Find where the given text appears and provide that cell's center as [X, Y] coordinate. 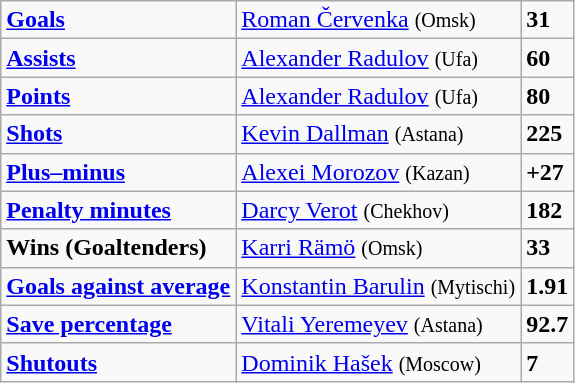
Shots [118, 134]
225 [548, 134]
Penalty minutes [118, 210]
Goals [118, 20]
Darcy Verot (Chekhov) [378, 210]
Konstantin Barulin (Mytischi) [378, 286]
Points [118, 96]
Kevin Dallman (Astana) [378, 134]
Assists [118, 58]
31 [548, 20]
92.7 [548, 324]
Karri Rämö (Omsk) [378, 248]
182 [548, 210]
Goals against average [118, 286]
33 [548, 248]
Save percentage [118, 324]
60 [548, 58]
Alexei Morozov (Kazan) [378, 172]
Vitali Yeremeyev (Astana) [378, 324]
+27 [548, 172]
1.91 [548, 286]
Shutouts [118, 362]
Dominik Hašek (Moscow) [378, 362]
Plus–minus [118, 172]
7 [548, 362]
Wins (Goaltenders) [118, 248]
80 [548, 96]
Roman Červenka (Omsk) [378, 20]
